Determine the (x, y) coordinate at the center of the cell enclosing the given text.  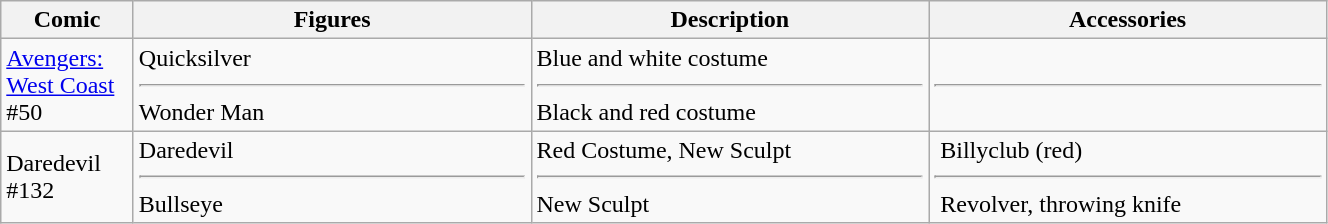
Blue and white costumeBlack and red costume (730, 85)
Description (730, 20)
Avengers: West Coast #50 (68, 85)
QuicksilverWonder Man (332, 85)
Comic (68, 20)
Figures (332, 20)
Red Costume, New SculptNew Sculpt (730, 177)
DaredevilBullseye (332, 177)
Accessories (1128, 20)
Daredevil #132 (68, 177)
Billyclub (red) Revolver, throwing knife (1128, 177)
